Extract the (X, Y) coordinate from the center of the cell holding the provided text.  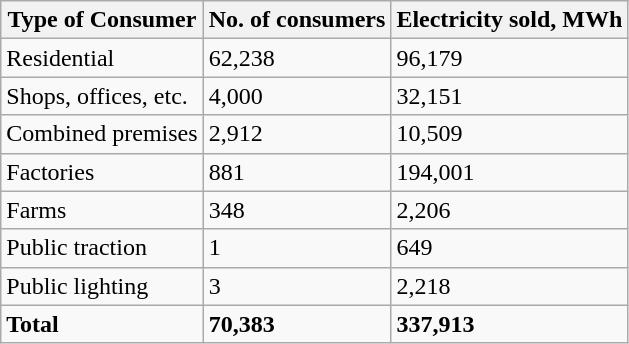
Factories (102, 172)
Shops, offices, etc. (102, 96)
Public lighting (102, 286)
Farms (102, 210)
348 (297, 210)
Type of Consumer (102, 20)
Combined premises (102, 134)
Public traction (102, 248)
4,000 (297, 96)
1 (297, 248)
No. of consumers (297, 20)
Total (102, 324)
2,206 (510, 210)
Electricity sold, MWh (510, 20)
96,179 (510, 58)
3 (297, 286)
649 (510, 248)
62,238 (297, 58)
10,509 (510, 134)
2,218 (510, 286)
881 (297, 172)
2,912 (297, 134)
337,913 (510, 324)
194,001 (510, 172)
Residential (102, 58)
70,383 (297, 324)
32,151 (510, 96)
